Extract the [X, Y] coordinate from the center of the cell holding the provided text.  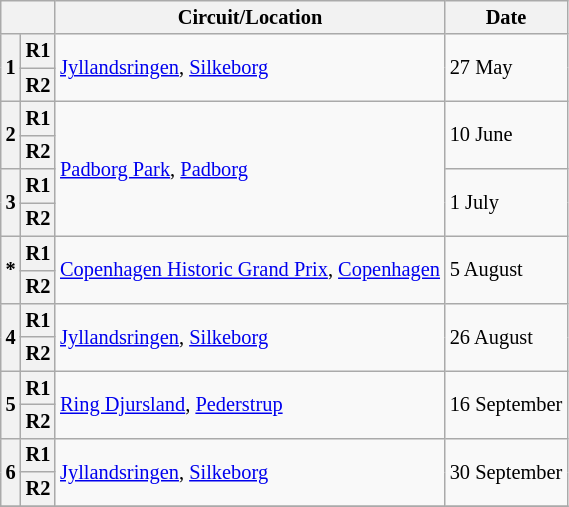
Ring Djursland, Pederstrup [250, 404]
Circuit/Location [250, 17]
4 [11, 336]
Date [506, 17]
16 September [506, 404]
5 August [506, 270]
Padborg Park, Padborg [250, 168]
3 [11, 202]
* [11, 270]
10 June [506, 134]
1 [11, 68]
26 August [506, 336]
Copenhagen Historic Grand Prix, Copenhagen [250, 270]
2 [11, 134]
5 [11, 404]
30 September [506, 472]
27 May [506, 68]
1 July [506, 202]
6 [11, 472]
